Scan for the cell matching the given text and deliver its [x, y] coordinate at center. 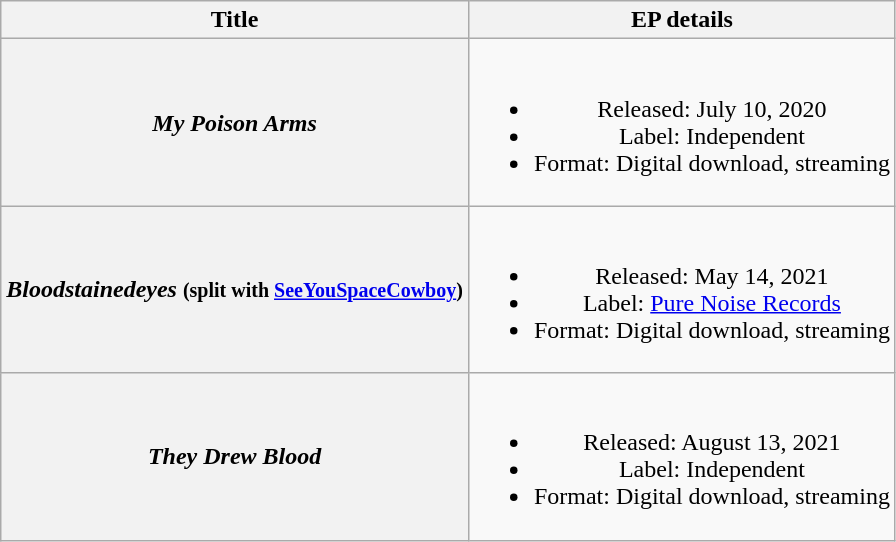
Title [235, 20]
They Drew Blood [235, 456]
Released: August 13, 2021Label: IndependentFormat: Digital download, streaming [682, 456]
Bloodstainedeyes (split with SeeYouSpaceCowboy) [235, 290]
Released: July 10, 2020Label: IndependentFormat: Digital download, streaming [682, 122]
EP details [682, 20]
My Poison Arms [235, 122]
Released: May 14, 2021Label: Pure Noise RecordsFormat: Digital download, streaming [682, 290]
